Return the (x, y) coordinate for the center point of the cell that contains the specified text.  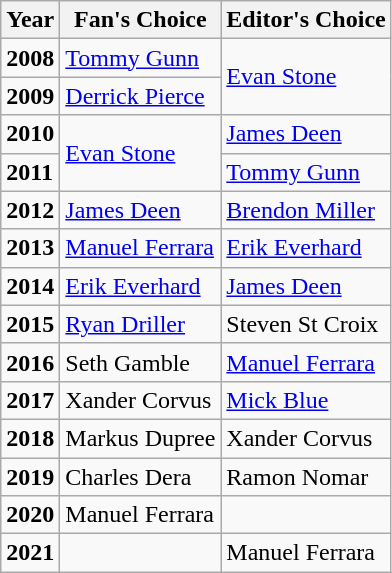
2020 (30, 515)
Brendon Miller (306, 210)
Editor's Choice (306, 20)
Fan's Choice (140, 20)
2013 (30, 248)
Ryan Driller (140, 324)
2016 (30, 362)
2014 (30, 286)
2009 (30, 96)
Ramon Nomar (306, 477)
2010 (30, 134)
2019 (30, 477)
Steven St Croix (306, 324)
2017 (30, 400)
Markus Dupree (140, 438)
2008 (30, 58)
Year (30, 20)
2012 (30, 210)
2015 (30, 324)
Derrick Pierce (140, 96)
2021 (30, 553)
2018 (30, 438)
Mick Blue (306, 400)
Charles Dera (140, 477)
Seth Gamble (140, 362)
2011 (30, 172)
